Search for the cell housing the specified text and yield its [X, Y] center coordinate. 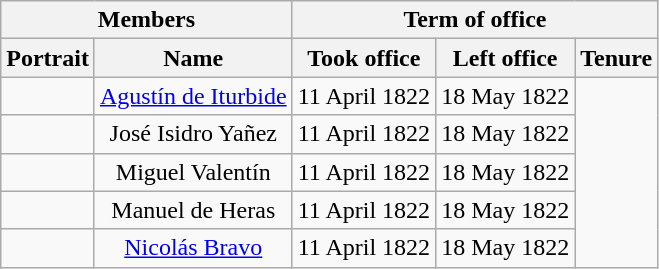
Left office [506, 58]
José Isidro Yañez [193, 134]
Agustín de Iturbide [193, 96]
Term of office [475, 20]
Members [146, 20]
Nicolás Bravo [193, 248]
Manuel de Heras [193, 210]
Portrait [48, 58]
Name [193, 58]
Tenure [616, 58]
Miguel Valentín [193, 172]
Took office [364, 58]
